Return [x, y] of the center of cell containing provided text 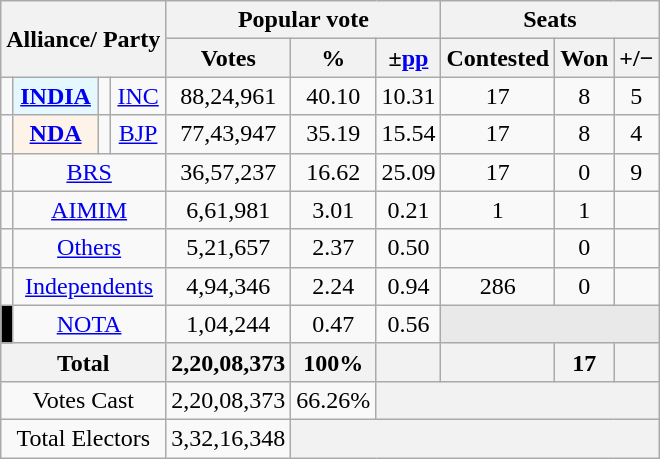
Total [84, 362]
Others [88, 248]
2.24 [334, 286]
Won [584, 58]
2.37 [334, 248]
Votes Cast [84, 400]
0.94 [408, 286]
Alliance/ Party [84, 39]
10.31 [408, 96]
25.09 [408, 172]
0.47 [334, 324]
Contested [498, 58]
5,21,657 [228, 248]
6,61,981 [228, 210]
NDA [55, 134]
+/− [636, 58]
±pp [408, 58]
4,94,346 [228, 286]
16.62 [334, 172]
BRS [88, 172]
100% [334, 362]
36,57,237 [228, 172]
15.54 [408, 134]
35.19 [334, 134]
3,32,16,348 [228, 438]
Independents [88, 286]
9 [636, 172]
5 [636, 96]
Popular vote [304, 20]
% [334, 58]
Seats [550, 20]
286 [498, 286]
BJP [138, 134]
AIMIM [88, 210]
40.10 [334, 96]
0.21 [408, 210]
1,04,244 [228, 324]
Votes [228, 58]
3.01 [334, 210]
4 [636, 134]
NOTA [88, 324]
0.56 [408, 324]
Total Electors [84, 438]
INDIA [55, 96]
0.50 [408, 248]
66.26% [334, 400]
INC [138, 96]
77,43,947 [228, 134]
88,24,961 [228, 96]
